Capture the cell that displays the provided text and extract its [x, y] central coordinate. 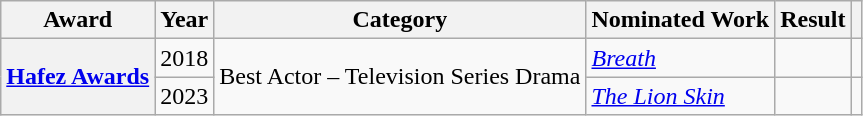
2023 [184, 96]
Result [813, 20]
The Lion Skin [680, 96]
Hafez Awards [78, 77]
Breath [680, 58]
Category [400, 20]
Nominated Work [680, 20]
Award [78, 20]
2018 [184, 58]
Year [184, 20]
Best Actor – Television Series Drama [400, 77]
